Provide the (X, Y) coordinate of the cell's center where the given text is located.  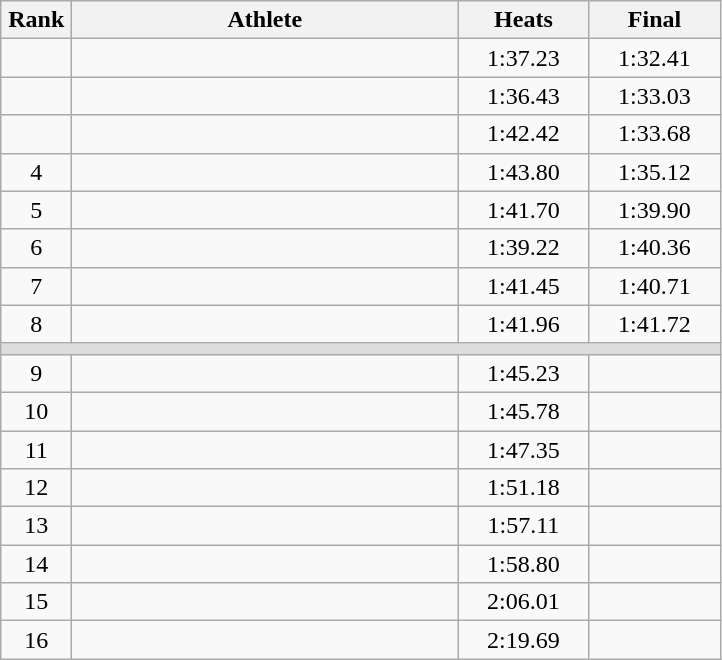
1:37.23 (524, 58)
15 (36, 602)
9 (36, 373)
Heats (524, 20)
1:35.12 (654, 172)
1:51.18 (524, 488)
10 (36, 411)
2:19.69 (524, 640)
1:33.03 (654, 96)
1:41.72 (654, 324)
Rank (36, 20)
1:47.35 (524, 449)
1:36.43 (524, 96)
Final (654, 20)
1:57.11 (524, 526)
1:45.78 (524, 411)
2:06.01 (524, 602)
13 (36, 526)
1:39.90 (654, 210)
14 (36, 564)
1:39.22 (524, 248)
Athlete (265, 20)
7 (36, 286)
1:32.41 (654, 58)
1:41.70 (524, 210)
1:40.71 (654, 286)
5 (36, 210)
1:58.80 (524, 564)
6 (36, 248)
1:41.45 (524, 286)
16 (36, 640)
1:45.23 (524, 373)
8 (36, 324)
1:40.36 (654, 248)
1:43.80 (524, 172)
1:33.68 (654, 134)
4 (36, 172)
1:42.42 (524, 134)
11 (36, 449)
1:41.96 (524, 324)
12 (36, 488)
